Scan for the cell matching the given text and deliver its (X, Y) coordinate at center. 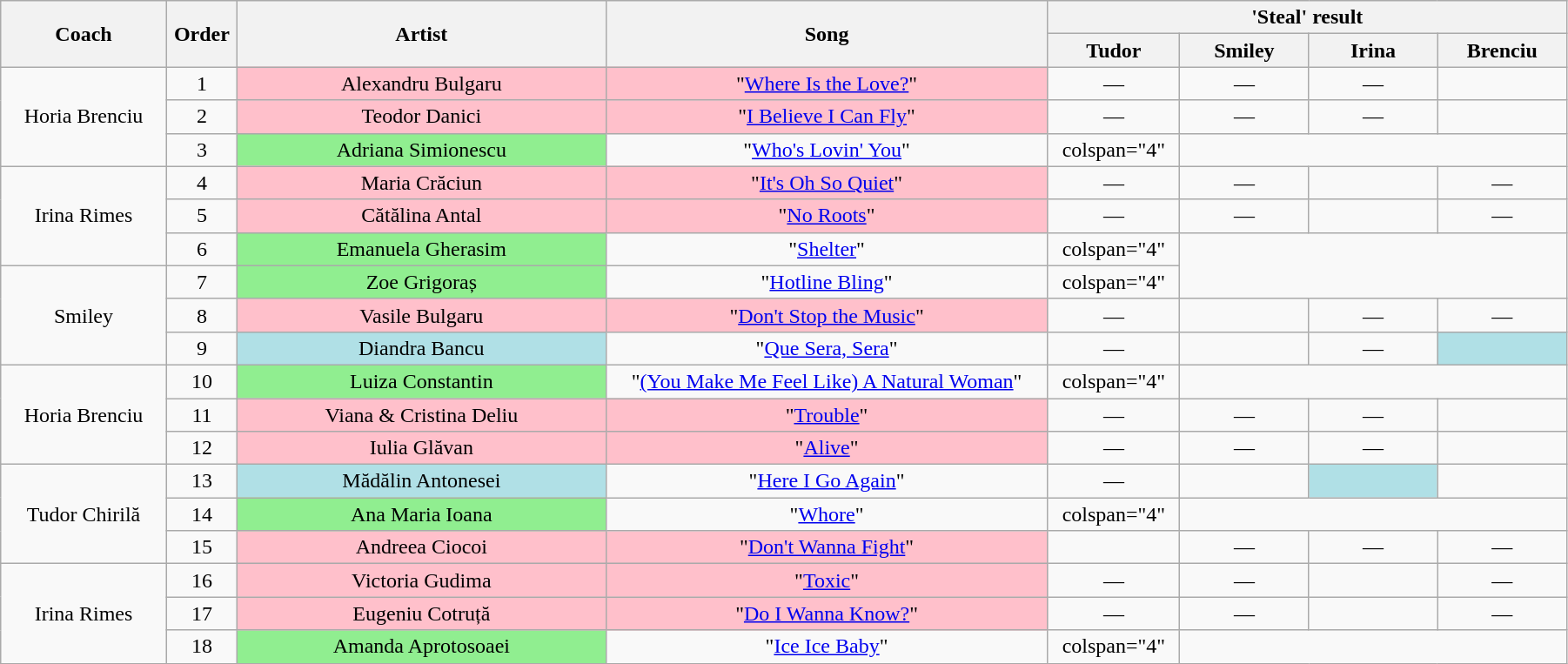
18 (202, 647)
2 (202, 117)
Tudor Chirilă (84, 514)
Tudor (1114, 50)
'Steal' result (1307, 17)
Artist (421, 34)
"Don't Wanna Fight" (827, 547)
Diandra Bancu (421, 348)
8 (202, 315)
"Don't Stop the Music" (827, 315)
Vasile Bulgaru (421, 315)
"Shelter" (827, 249)
Victoria Gudima (421, 580)
Andreea Ciocoi (421, 547)
Song (827, 34)
15 (202, 547)
"Whore" (827, 514)
17 (202, 614)
"No Roots" (827, 216)
Zoe Grigoraș (421, 282)
Emanuela Gherasim (421, 249)
7 (202, 282)
Iulia Glăvan (421, 448)
16 (202, 580)
Order (202, 34)
Alexandru Bulgaru (421, 84)
Cătălina Antal (421, 216)
10 (202, 381)
Maria Crăciun (421, 183)
"(You Make Me Feel Like) A Natural Woman" (827, 381)
"Trouble" (827, 415)
Adriana Simionescu (421, 150)
"Where Is the Love?" (827, 84)
Irina (1373, 50)
11 (202, 415)
9 (202, 348)
12 (202, 448)
"Do I Wanna Know?" (827, 614)
"It's Oh So Quiet" (827, 183)
"Hotline Bling" (827, 282)
"I Believe I Can Fly" (827, 117)
"Toxic" (827, 580)
6 (202, 249)
Mădălin Antonesei (421, 481)
"Ice Ice Baby" (827, 647)
Viana & Cristina Deliu (421, 415)
13 (202, 481)
"Alive" (827, 448)
14 (202, 514)
"Who's Lovin' You" (827, 150)
Amanda Aprotosoaei (421, 647)
"Que Sera, Sera" (827, 348)
Teodor Danici (421, 117)
Luiza Constantin (421, 381)
Coach (84, 34)
4 (202, 183)
Ana Maria Ioana (421, 514)
5 (202, 216)
3 (202, 150)
Eugeniu Cotruță (421, 614)
1 (202, 84)
"Here I Go Again" (827, 481)
Brenciu (1502, 50)
